Find where the given text appears and provide that cell's center as (x, y) coordinate. 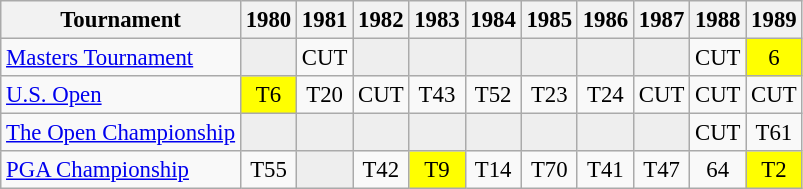
T55 (268, 170)
T42 (381, 170)
1986 (605, 20)
T24 (605, 95)
T23 (549, 95)
T47 (661, 170)
1988 (718, 20)
1983 (437, 20)
U.S. Open (121, 95)
T6 (268, 95)
T70 (549, 170)
T43 (437, 95)
Masters Tournament (121, 58)
1987 (661, 20)
Tournament (121, 20)
1985 (549, 20)
1989 (774, 20)
T41 (605, 170)
T14 (493, 170)
64 (718, 170)
PGA Championship (121, 170)
1982 (381, 20)
T2 (774, 170)
T9 (437, 170)
6 (774, 58)
1984 (493, 20)
1980 (268, 20)
1981 (325, 20)
T20 (325, 95)
The Open Championship (121, 133)
T52 (493, 95)
T61 (774, 133)
